Return [X, Y] of the center of cell containing provided text 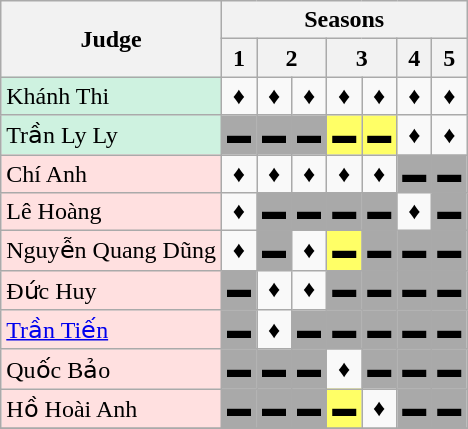
3 [362, 58]
Judge [112, 39]
Trần Tiến [112, 330]
Chí Anh [112, 173]
Khánh Thi [112, 96]
Lê Hoàng [112, 212]
Trần Ly Ly [112, 135]
2 [292, 58]
5 [450, 58]
Đức Huy [112, 290]
Seasons [344, 20]
Hồ Hoài Anh [112, 409]
Quốc Bảo [112, 369]
Nguyễn Quang Dũng [112, 251]
1 [238, 58]
4 [414, 58]
